From the cell containing the given text, extract its center point as [x, y] coordinate. 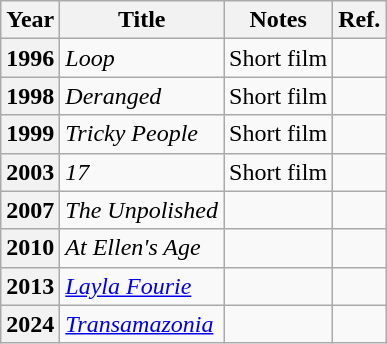
17 [142, 172]
Tricky People [142, 134]
Layla Fourie [142, 286]
The Unpolished [142, 210]
Notes [278, 20]
1996 [30, 58]
2003 [30, 172]
1999 [30, 134]
Title [142, 20]
2010 [30, 248]
Ref. [360, 20]
1998 [30, 96]
Loop [142, 58]
Deranged [142, 96]
2024 [30, 324]
At Ellen's Age [142, 248]
2007 [30, 210]
Year [30, 20]
2013 [30, 286]
Transamazonia [142, 324]
